Identify which cell holds the provided text, then report its [X, Y] central coordinate. 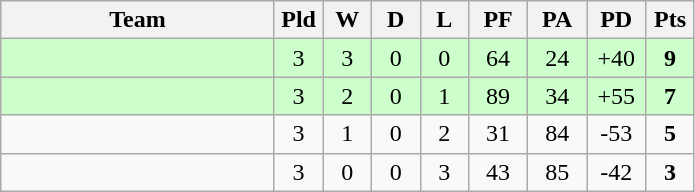
84 [558, 134]
9 [670, 58]
PA [558, 20]
64 [498, 58]
Pts [670, 20]
Pld [298, 20]
34 [558, 96]
D [396, 20]
PD [616, 20]
5 [670, 134]
89 [498, 96]
Team [138, 20]
-42 [616, 172]
31 [498, 134]
7 [670, 96]
PF [498, 20]
43 [498, 172]
-53 [616, 134]
L [444, 20]
24 [558, 58]
W [348, 20]
+55 [616, 96]
+40 [616, 58]
85 [558, 172]
